From the cell containing the given text, extract its center point as (X, Y) coordinate. 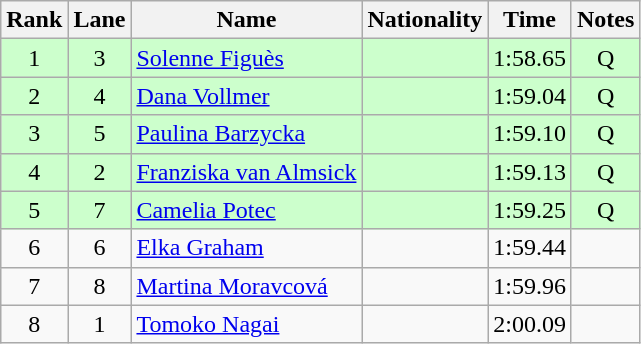
1:59.10 (530, 134)
1:59.04 (530, 96)
Rank (34, 20)
1:58.65 (530, 58)
Paulina Barzycka (246, 134)
1:59.13 (530, 172)
1:59.44 (530, 248)
Time (530, 20)
1:59.96 (530, 286)
Notes (605, 20)
Name (246, 20)
Martina Moravcová (246, 286)
Lane (100, 20)
Elka Graham (246, 248)
1:59.25 (530, 210)
Nationality (425, 20)
Franziska van Almsick (246, 172)
Tomoko Nagai (246, 324)
Solenne Figuès (246, 58)
2:00.09 (530, 324)
Camelia Potec (246, 210)
Dana Vollmer (246, 96)
